Identify which cell holds the provided text, then report its (X, Y) central coordinate. 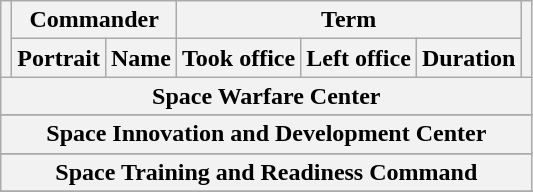
Name (140, 58)
Portrait (59, 58)
Commander (94, 20)
Duration (468, 58)
Left office (359, 58)
Took office (239, 58)
Term (349, 20)
Space Innovation and Development Center (266, 134)
Space Training and Readiness Command (266, 172)
Space Warfare Center (266, 96)
